Find where the given text appears and provide that cell's center as (x, y) coordinate. 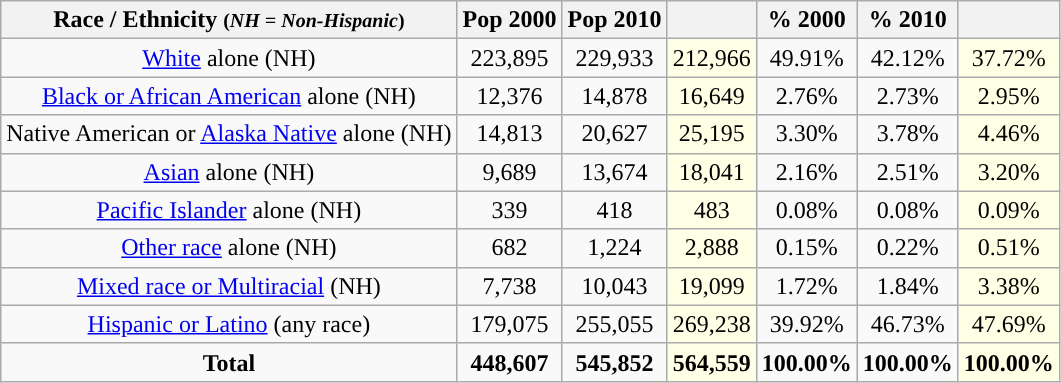
% 2000 (806, 20)
19,099 (712, 286)
Total (229, 362)
4.46% (1008, 134)
7,738 (510, 286)
Pop 2010 (614, 20)
16,649 (712, 96)
White alone (NH) (229, 58)
3.78% (908, 134)
0.22% (908, 248)
255,055 (614, 324)
179,075 (510, 324)
Mixed race or Multiracial (NH) (229, 286)
0.51% (1008, 248)
Race / Ethnicity (NH = Non-Hispanic) (229, 20)
564,559 (712, 362)
49.91% (806, 58)
39.92% (806, 324)
% 2010 (908, 20)
12,376 (510, 96)
25,195 (712, 134)
37.72% (1008, 58)
0.15% (806, 248)
418 (614, 210)
9,689 (510, 172)
2.76% (806, 96)
0.09% (1008, 210)
2.95% (1008, 96)
42.12% (908, 58)
2.51% (908, 172)
20,627 (614, 134)
10,043 (614, 286)
223,895 (510, 58)
Other race alone (NH) (229, 248)
545,852 (614, 362)
682 (510, 248)
18,041 (712, 172)
2.16% (806, 172)
1.84% (908, 286)
1,224 (614, 248)
Asian alone (NH) (229, 172)
483 (712, 210)
Native American or Alaska Native alone (NH) (229, 134)
3.30% (806, 134)
Pacific Islander alone (NH) (229, 210)
269,238 (712, 324)
14,878 (614, 96)
1.72% (806, 286)
13,674 (614, 172)
212,966 (712, 58)
3.20% (1008, 172)
46.73% (908, 324)
448,607 (510, 362)
Hispanic or Latino (any race) (229, 324)
2,888 (712, 248)
14,813 (510, 134)
47.69% (1008, 324)
3.38% (1008, 286)
2.73% (908, 96)
Black or African American alone (NH) (229, 96)
229,933 (614, 58)
Pop 2000 (510, 20)
339 (510, 210)
